Determine the (x, y) coordinate at the center of the cell enclosing the given text.  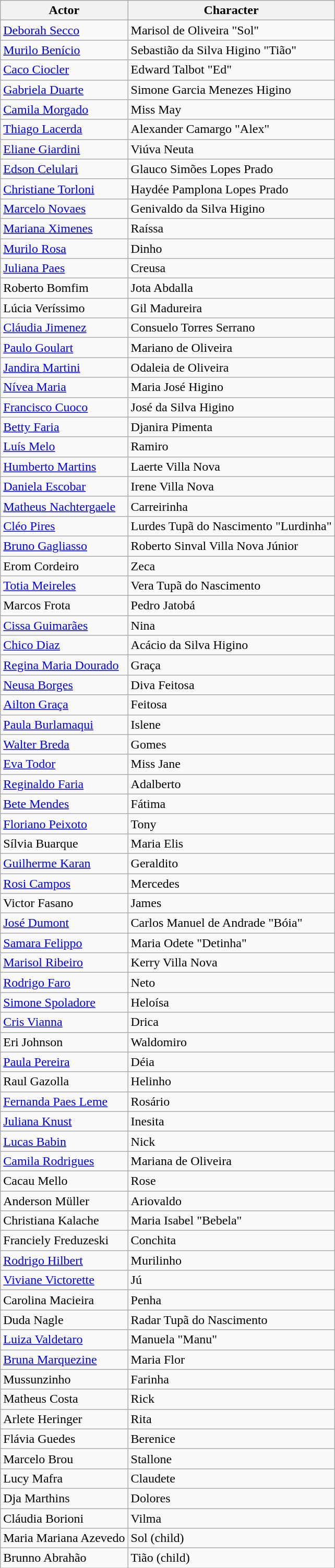
Edson Celulari (64, 169)
Ariovaldo (231, 1200)
Neusa Borges (64, 685)
Dinho (231, 249)
Marcos Frota (64, 606)
Fernanda Paes Leme (64, 1101)
Cláudia Borioni (64, 1518)
Brunno Abrahão (64, 1558)
Caco Ciocler (64, 70)
Cacau Mello (64, 1181)
Tião (child) (231, 1558)
Lucas Babin (64, 1141)
Murilo Benício (64, 50)
Graça (231, 665)
Luiza Valdetaro (64, 1340)
Walter Breda (64, 744)
Miss Jane (231, 764)
Drica (231, 1022)
Gomes (231, 744)
Camila Morgado (64, 109)
Juliana Knust (64, 1121)
Eva Todor (64, 764)
Raíssa (231, 228)
Gabriela Duarte (64, 90)
Roberto Bomfim (64, 288)
Rose (231, 1181)
Rodrigo Faro (64, 983)
Edward Talbot "Ed" (231, 70)
Feitosa (231, 705)
Kerry Villa Nova (231, 963)
Sol (child) (231, 1538)
Paulo Goulart (64, 348)
Actor (64, 10)
Stallone (231, 1459)
Islene (231, 725)
Matheus Costa (64, 1399)
Rick (231, 1399)
Maria Flor (231, 1359)
Laerte Villa Nova (231, 467)
Anderson Müller (64, 1200)
Adalberto (231, 784)
Rita (231, 1419)
Maria Odete "Detinha" (231, 943)
José da Silva Higino (231, 407)
Vilma (231, 1518)
Guilherme Karan (64, 863)
Erom Cordeiro (64, 566)
Betty Faria (64, 427)
Genivaldo da Silva Higino (231, 209)
Eliane Giardini (64, 149)
Franciely Freduzeski (64, 1241)
Gil Madureira (231, 308)
Rosário (231, 1101)
Floriano Peixoto (64, 824)
Sebastião da Silva Higino "Tião" (231, 50)
Consuelo Torres Serrano (231, 328)
Lúcia Veríssimo (64, 308)
Chico Diaz (64, 645)
Vera Tupã do Nascimento (231, 586)
Nick (231, 1141)
Marisol de Oliveira "Sol" (231, 30)
Viúva Neuta (231, 149)
Thiago Lacerda (64, 129)
Christiana Kalache (64, 1221)
Mariano de Oliveira (231, 348)
Mussunzinho (64, 1379)
Murilo Rosa (64, 249)
Jú (231, 1280)
Mercedes (231, 884)
Bruna Marquezine (64, 1359)
Pedro Jatobá (231, 606)
Zeca (231, 566)
Bete Mendes (64, 804)
Luís Melo (64, 447)
Carreirinha (231, 506)
Farinha (231, 1379)
Mariana de Oliveira (231, 1161)
Sílvia Buarque (64, 843)
Dja Marthins (64, 1498)
Penha (231, 1300)
Cris Vianna (64, 1022)
Geraldito (231, 863)
Conchita (231, 1241)
Glauco Simões Lopes Prado (231, 169)
Diva Feitosa (231, 685)
Berenice (231, 1439)
Nívea Maria (64, 387)
Miss May (231, 109)
James (231, 903)
Rosi Campos (64, 884)
Marisol Ribeiro (64, 963)
Eri Johnson (64, 1042)
Maria Elis (231, 843)
Neto (231, 983)
Radar Tupã do Nascimento (231, 1320)
Francisco Cuoco (64, 407)
Maria José Higino (231, 387)
Lurdes Tupã do Nascimento "Lurdinha" (231, 526)
Alexander Camargo "Alex" (231, 129)
Roberto Sinval Villa Nova Júnior (231, 546)
Irene Villa Nova (231, 486)
Murilinho (231, 1260)
Maria Isabel "Bebela" (231, 1221)
Reginaldo Faria (64, 784)
Humberto Martins (64, 467)
Carolina Macieira (64, 1300)
Claudete (231, 1478)
Tony (231, 824)
Samara Felippo (64, 943)
Juliana Paes (64, 268)
Déia (231, 1062)
Cláudia Jimenez (64, 328)
Duda Nagle (64, 1320)
Simone Spoladore (64, 1002)
Paula Pereira (64, 1062)
Viviane Victorette (64, 1280)
Character (231, 10)
Deborah Secco (64, 30)
Victor Fasano (64, 903)
Bruno Gagliasso (64, 546)
Raul Gazolla (64, 1082)
Flávia Guedes (64, 1439)
Carlos Manuel de Andrade "Bóia" (231, 923)
Cléo Pires (64, 526)
Waldomiro (231, 1042)
Lucy Mafra (64, 1478)
Daniela Escobar (64, 486)
Acácio da Silva Higino (231, 645)
Christiane Torloni (64, 189)
Matheus Nachtergaele (64, 506)
Heloísa (231, 1002)
Ramiro (231, 447)
Jota Abdalla (231, 288)
Nina (231, 626)
Marcelo Brou (64, 1459)
Regina Maria Dourado (64, 665)
Rodrigo Hilbert (64, 1260)
Camila Rodrigues (64, 1161)
Simone Garcia Menezes Higino (231, 90)
Totia Meireles (64, 586)
Haydée Pamplona Lopes Prado (231, 189)
Arlete Heringer (64, 1419)
Mariana Ximenes (64, 228)
Cissa Guimarães (64, 626)
Jandira Martini (64, 367)
Ailton Graça (64, 705)
Helinho (231, 1082)
Djanira Pimenta (231, 427)
José Dumont (64, 923)
Paula Burlamaqui (64, 725)
Fátima (231, 804)
Maria Mariana Azevedo (64, 1538)
Dolores (231, 1498)
Manuela "Manu" (231, 1340)
Odaleia de Oliveira (231, 367)
Creusa (231, 268)
Inesita (231, 1121)
Marcelo Novaes (64, 209)
